Determine the (X, Y) coordinate at the center of the cell enclosing the given text.  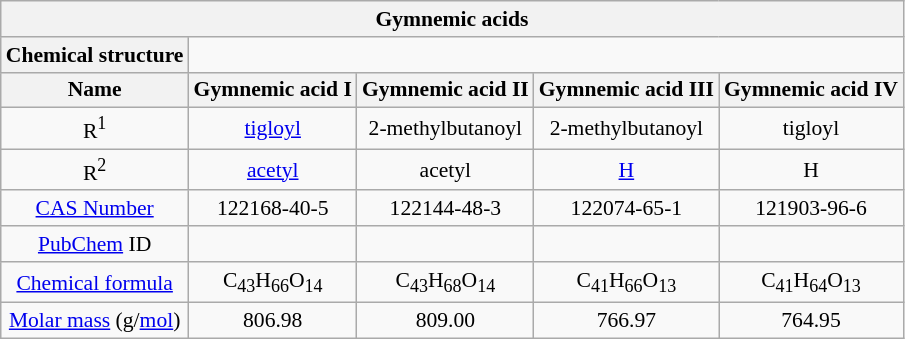
122168-40-5 (273, 209)
C41H64O13 (811, 282)
Gymnemic acid I (273, 90)
764.95 (811, 321)
Gymnemic acid II (446, 90)
CAS Number (95, 209)
PubChem ID (95, 244)
C41H66O13 (626, 282)
R1 (95, 128)
Chemical structure (95, 55)
Molar mass (g/mol) (95, 321)
766.97 (626, 321)
Name (95, 90)
C43H68O14 (446, 282)
C43H66O14 (273, 282)
Gymnemic acid IV (811, 90)
Gymnemic acids (452, 19)
R2 (95, 170)
122074-65-1 (626, 209)
Gymnemic acid III (626, 90)
Chemical formula (95, 282)
122144-48-3 (446, 209)
809.00 (446, 321)
806.98 (273, 321)
121903-96-6 (811, 209)
